For the text-containing cell, return its midpoint in [X, Y] coordinate format. 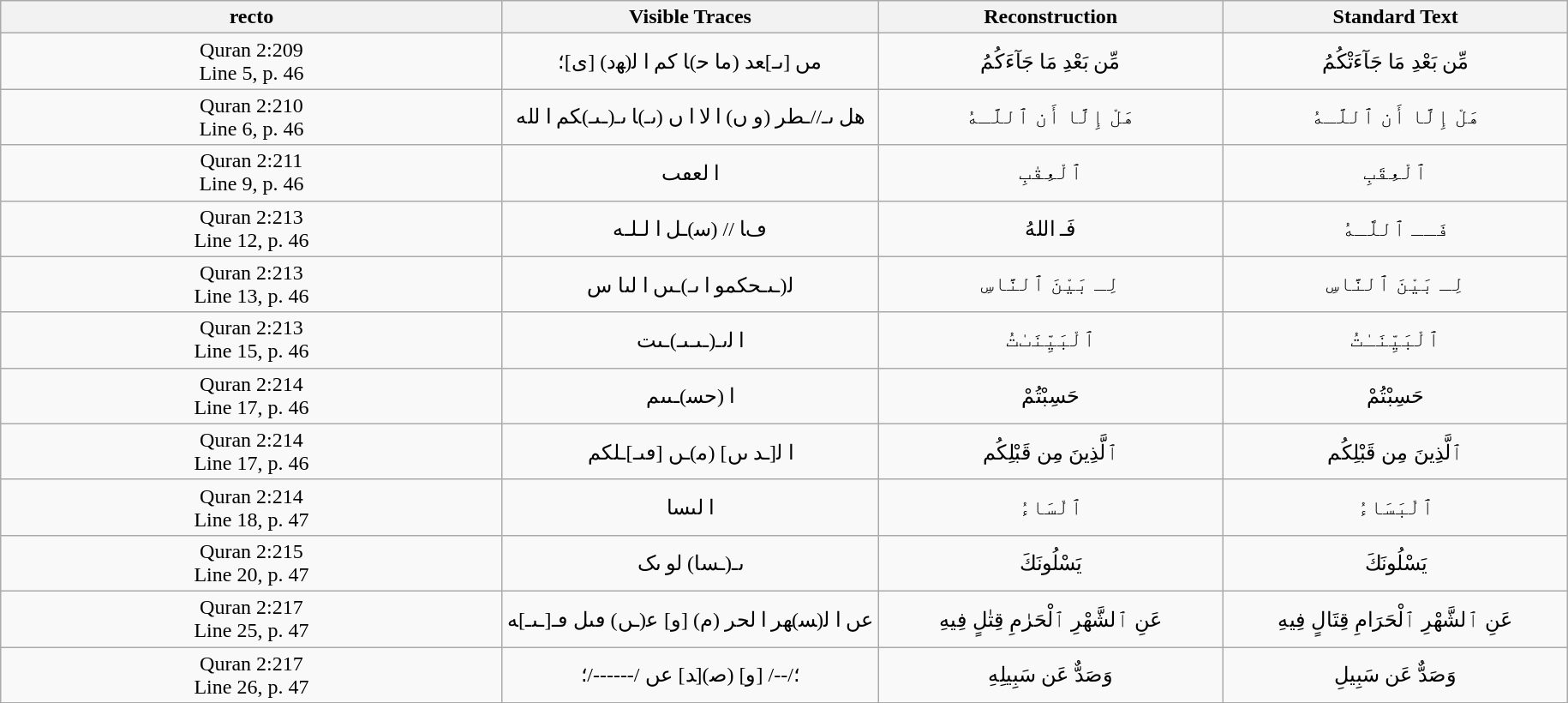
ٱلْبَسَاءُ [1395, 508]
Quran 2:217 Line 25, p. 47 [252, 619]
ا ﻟ[ـﺪ ٮں] (ﻣ)ـﮟ [ٯٮـ]ـلکم [691, 451]
ا (ﺣﺴ)ـٮٮم [691, 396]
فَـ اللهُ [1050, 228]
Quran 2:213 Line 12, p. 46 [252, 228]
عَنِ ٱلشَّهْرِ ٱلْحَرٰمِ قِتٰلٍ فِيهِ [1050, 619]
فَــ ٱللَّـهُ [1395, 228]
عَنِ ٱلشَّهْرِ ٱلْحَرَامِ قِتَالٍ فِيهِ [1395, 619]
ٱلْسَاءُ [1050, 508]
Reconstruction [1050, 17]
وَصَدٌّ عَن سَبِيلِ [1395, 674]
وَصَدٌّ عَن سَبِيلِهِ [1050, 674]
ا ﻟٮـ(ـٮـٮـ)ـٮت [691, 339]
ا لٮسا [691, 508]
Quran 2:213 Line 13, p. 46 [252, 285]
مِّن بَعْدِ مَا جَآءَتْكُمُ [1395, 62]
Standard Text [1395, 17]
Visible Traces [691, 17]
Quran 2:215 Line 20, p. 47 [252, 562]
ﻟ(ـٮـحکمو ا ٮـ)ـٮں ا لٮا س [691, 285]
ڡﺎ // (ﺳ)ـﻞ ا لـلـه [691, 228]
Quran 2:217 Line 26, p. 47 [252, 674]
Quran 2:210 Line 6, p. 46 [252, 117]
ٱلْعِقٰبِ [1050, 173]
Quran 2:213 Line 15, p. 46 [252, 339]
recto [252, 17]
عں ا ﻟ(ﺴ)ﻬﺮ ا لحر (م) [و] ﻋ(ـں) ٯٮل ڡـ[ـٮـ]ﻪ [691, 619]
ٱلْبَيِّنَٮٰتُ [1050, 339]
Quran 2:214 Line 18, p. 47 [252, 508]
مِّن بَعْدِ مَا جَآءَكُمُ [1050, 62]
Quran 2:211 Line 9, p. 46 [252, 173]
مں [ٮـ]ﻌﺪ (ما ﺣ)ﺎ کم ا ﻟ(ﻬد) [ی]؛ [691, 62]
ٱلْبَيِّنَـٰتُ [1395, 339]
ا لعڡٮ [691, 173]
ٮـ(ـسا) لو ٮک [691, 562]
هل ٮـ//ـﻄﺮ (و ﮞ) ا لا ا ﮞ (ٮـ)ﺎ ٮـ(ـٮـ)ﮑﻢ ا ﻟﻠﻪ [691, 117]
؛/--/ [و] (ﺻ)[ﺪ] عں /------/؛ [691, 674]
Quran 2:209 Line 5, p. 46 [252, 62]
ٱلْعِقَبِ [1395, 173]
